Return the (X, Y) coordinate for the center point of the cell that contains the specified text.  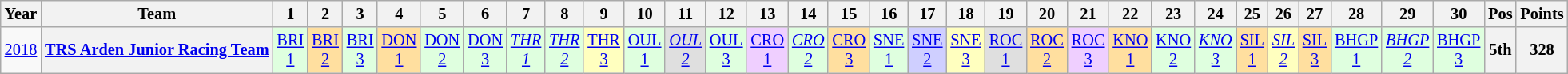
21 (1088, 14)
DON3 (485, 50)
CRO3 (849, 50)
TRS Arden Junior Racing Team (157, 50)
ROC2 (1047, 50)
5 (442, 14)
19 (1006, 14)
7 (526, 14)
DON1 (399, 50)
OUL3 (726, 50)
20 (1047, 14)
BRI2 (325, 50)
5th (1500, 50)
OUL2 (685, 50)
22 (1130, 14)
29 (1407, 14)
SIL1 (1252, 50)
Pos (1500, 14)
23 (1173, 14)
8 (564, 14)
ROC3 (1088, 50)
Points (1542, 14)
BRI3 (360, 50)
DON2 (442, 50)
1 (290, 14)
16 (889, 14)
BHGP2 (1407, 50)
30 (1459, 14)
OUL1 (645, 50)
BHGP3 (1459, 50)
24 (1216, 14)
28 (1356, 14)
KNO1 (1130, 50)
27 (1315, 14)
4 (399, 14)
Year (21, 14)
KNO3 (1216, 50)
15 (849, 14)
11 (685, 14)
25 (1252, 14)
6 (485, 14)
26 (1283, 14)
CRO1 (767, 50)
14 (808, 14)
SNE1 (889, 50)
KNO2 (1173, 50)
ROC1 (1006, 50)
SIL2 (1283, 50)
Team (157, 14)
THR2 (564, 50)
18 (965, 14)
17 (927, 14)
BHGP1 (1356, 50)
10 (645, 14)
2 (325, 14)
13 (767, 14)
SNE3 (965, 50)
SNE2 (927, 50)
328 (1542, 50)
BRI1 (290, 50)
3 (360, 14)
THR3 (603, 50)
SIL3 (1315, 50)
9 (603, 14)
12 (726, 14)
2018 (21, 50)
CRO2 (808, 50)
THR1 (526, 50)
